Pinpoint the cell where the given text exists, returning its (x, y) midpoint coordinate. 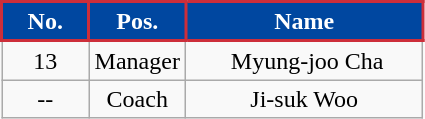
Name (304, 22)
13 (46, 60)
No. (46, 22)
Myung-joo Cha (304, 60)
-- (46, 99)
Ji-suk Woo (304, 99)
Coach (137, 99)
Pos. (137, 22)
Manager (137, 60)
